Pinpoint the cell where the given text exists, returning its [X, Y] midpoint coordinate. 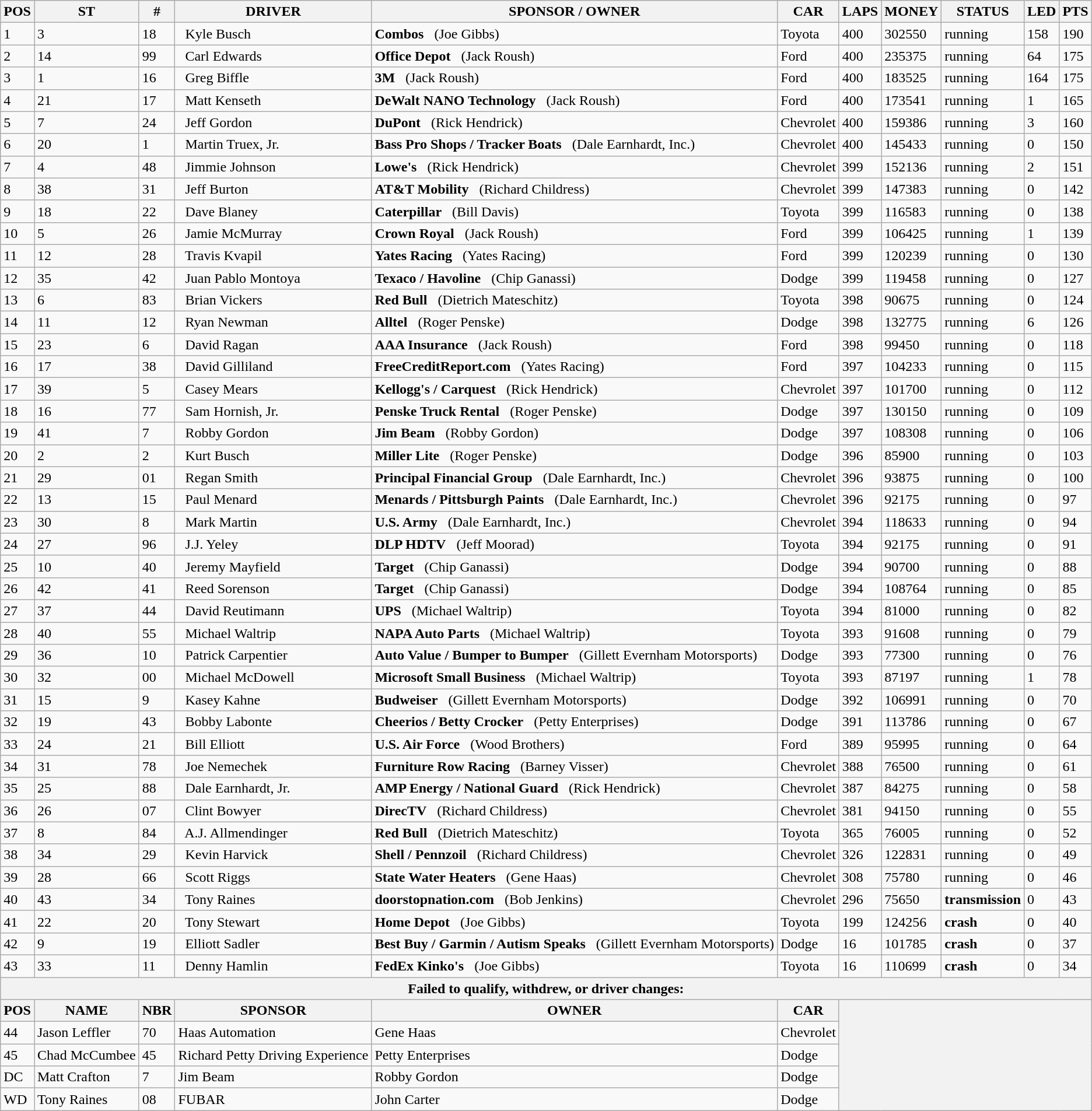
Kevin Harvick [273, 855]
SPONSOR [273, 1011]
AAA Insurance (Jack Roush) [575, 345]
61 [1076, 766]
90700 [911, 566]
118633 [911, 522]
79 [1076, 633]
388 [860, 766]
173541 [911, 100]
164 [1042, 78]
124 [1076, 300]
Tony Stewart [273, 921]
94 [1076, 522]
UPS (Michael Waltrip) [575, 611]
76005 [911, 833]
76500 [911, 766]
Home Depot (Joe Gibbs) [575, 921]
Menards / Pittsburgh Paints (Dale Earnhardt, Inc.) [575, 500]
NAPA Auto Parts (Michael Waltrip) [575, 633]
49 [1076, 855]
David Gilliland [273, 367]
130 [1076, 255]
Penske Truck Rental (Roger Penske) [575, 411]
Brian Vickers [273, 300]
Jeremy Mayfield [273, 566]
103 [1076, 455]
82 [1076, 611]
Best Buy / Garmin / Autism Speaks (Gillett Evernham Motorsports) [575, 944]
Haas Automation [273, 1033]
Jamie McMurray [273, 233]
99450 [911, 345]
126 [1076, 323]
DeWalt NANO Technology (Jack Roush) [575, 100]
115 [1076, 367]
101785 [911, 944]
109 [1076, 411]
Kurt Busch [273, 455]
326 [860, 855]
SPONSOR / OWNER [575, 12]
77 [157, 411]
Bill Elliott [273, 744]
127 [1076, 278]
Lowe's (Rick Hendrick) [575, 167]
Jason Leffler [86, 1033]
97 [1076, 500]
389 [860, 744]
Jim Beam [273, 1077]
Joe Nemechek [273, 766]
46 [1076, 877]
145433 [911, 145]
165 [1076, 100]
DC [17, 1077]
108308 [911, 433]
Bass Pro Shops / Tracker Boats (Dale Earnhardt, Inc.) [575, 145]
Principal Financial Group (Dale Earnhardt, Inc.) [575, 478]
120239 [911, 255]
58 [1076, 788]
A.J. Allmendinger [273, 833]
Alltel (Roger Penske) [575, 323]
308 [860, 877]
150 [1076, 145]
84275 [911, 788]
387 [860, 788]
Casey Mears [273, 389]
FreeCreditReport.com (Yates Racing) [575, 367]
118 [1076, 345]
Clint Bowyer [273, 811]
NAME [86, 1011]
Matt Crafton [86, 1077]
AT&T Mobility (Richard Childress) [575, 189]
122831 [911, 855]
119458 [911, 278]
Jeff Burton [273, 189]
96 [157, 544]
DLP HDTV (Jeff Moorad) [575, 544]
296 [860, 899]
67 [1076, 722]
52 [1076, 833]
Microsoft Small Business (Michael Waltrip) [575, 678]
FUBAR [273, 1099]
365 [860, 833]
Patrick Carpentier [273, 656]
83 [157, 300]
138 [1076, 211]
David Ragan [273, 345]
Elliott Sadler [273, 944]
Combos (Joe Gibbs) [575, 34]
STATUS [983, 12]
235375 [911, 56]
159386 [911, 122]
76 [1076, 656]
Regan Smith [273, 478]
LAPS [860, 12]
93875 [911, 478]
DRIVER [273, 12]
116583 [911, 211]
85 [1076, 588]
124256 [911, 921]
Kyle Busch [273, 34]
Jeff Gordon [273, 122]
Failed to qualify, withdrew, or driver changes: [546, 989]
OWNER [575, 1011]
Chad McCumbee [86, 1055]
David Reutimann [273, 611]
106425 [911, 233]
Dale Earnhardt, Jr. [273, 788]
100 [1076, 478]
101700 [911, 389]
147383 [911, 189]
Carl Edwards [273, 56]
J.J. Yeley [273, 544]
U.S. Air Force (Wood Brothers) [575, 744]
Bobby Labonte [273, 722]
07 [157, 811]
Auto Value / Bumper to Bumper (Gillett Evernham Motorsports) [575, 656]
State Water Heaters (Gene Haas) [575, 877]
Gene Haas [575, 1033]
Cheerios / Betty Crocker (Petty Enterprises) [575, 722]
104233 [911, 367]
91608 [911, 633]
Miller Lite (Roger Penske) [575, 455]
95995 [911, 744]
3M (Jack Roush) [575, 78]
Dave Blaney [273, 211]
381 [860, 811]
Texaco / Havoline (Chip Ganassi) [575, 278]
152136 [911, 167]
81000 [911, 611]
99 [157, 56]
Denny Hamlin [273, 966]
NBR [157, 1011]
Ryan Newman [273, 323]
84 [157, 833]
Paul Menard [273, 500]
112 [1076, 389]
Scott Riggs [273, 877]
U.S. Army (Dale Earnhardt, Inc.) [575, 522]
Martin Truex, Jr. [273, 145]
Jim Beam (Robby Gordon) [575, 433]
Reed Sorenson [273, 588]
Shell / Pennzoil (Richard Childress) [575, 855]
91 [1076, 544]
Kellogg's / Carquest (Rick Hendrick) [575, 389]
Yates Racing (Yates Racing) [575, 255]
ST [86, 12]
87197 [911, 678]
77300 [911, 656]
Mark Martin [273, 522]
392 [860, 700]
Kasey Kahne [273, 700]
Michael McDowell [273, 678]
85900 [911, 455]
# [157, 12]
75650 [911, 899]
110699 [911, 966]
75780 [911, 877]
190 [1076, 34]
WD [17, 1099]
139 [1076, 233]
106 [1076, 433]
Matt Kenseth [273, 100]
08 [157, 1099]
66 [157, 877]
00 [157, 678]
FedEx Kinko's (Joe Gibbs) [575, 966]
183525 [911, 78]
John Carter [575, 1099]
130150 [911, 411]
391 [860, 722]
151 [1076, 167]
199 [860, 921]
Michael Waltrip [273, 633]
doorstopnation.com (Bob Jenkins) [575, 899]
DuPont (Rick Hendrick) [575, 122]
Crown Royal (Jack Roush) [575, 233]
01 [157, 478]
90675 [911, 300]
48 [157, 167]
Juan Pablo Montoya [273, 278]
Travis Kvapil [273, 255]
transmission [983, 899]
Jimmie Johnson [273, 167]
Furniture Row Racing (Barney Visser) [575, 766]
LED [1042, 12]
302550 [911, 34]
132775 [911, 323]
108764 [911, 588]
Petty Enterprises [575, 1055]
158 [1042, 34]
MONEY [911, 12]
AMP Energy / National Guard (Rick Hendrick) [575, 788]
DirecTV (Richard Childress) [575, 811]
Office Depot (Jack Roush) [575, 56]
Budweiser (Gillett Evernham Motorsports) [575, 700]
106991 [911, 700]
Greg Biffle [273, 78]
PTS [1076, 12]
Sam Hornish, Jr. [273, 411]
142 [1076, 189]
Caterpillar (Bill Davis) [575, 211]
160 [1076, 122]
Richard Petty Driving Experience [273, 1055]
113786 [911, 722]
94150 [911, 811]
